Capture the cell that displays the provided text and extract its [X, Y] central coordinate. 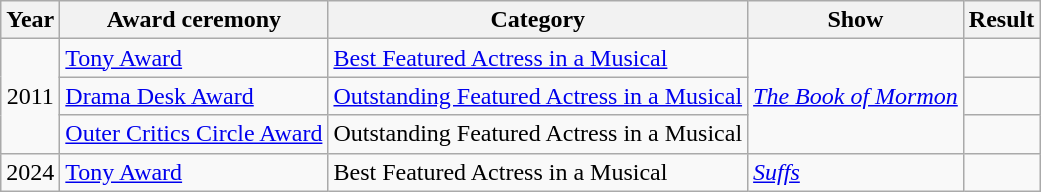
The Book of Mormon [856, 96]
Drama Desk Award [194, 96]
2024 [30, 172]
Show [856, 20]
Suffs [856, 172]
Outer Critics Circle Award [194, 134]
Award ceremony [194, 20]
Year [30, 20]
Result [1001, 20]
2011 [30, 96]
Category [538, 20]
